Scan for the cell matching the given text and deliver its (X, Y) coordinate at center. 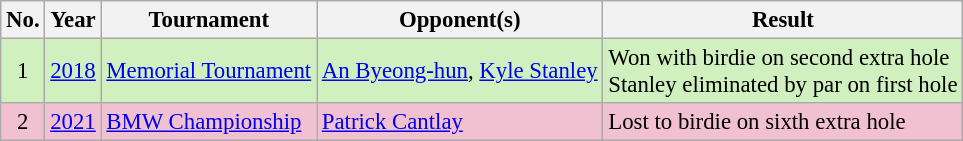
2 (23, 122)
1 (23, 72)
2021 (73, 122)
An Byeong-hun, Kyle Stanley (459, 72)
Memorial Tournament (208, 72)
No. (23, 20)
Lost to birdie on sixth extra hole (783, 122)
BMW Championship (208, 122)
Result (783, 20)
Won with birdie on second extra holeStanley eliminated by par on first hole (783, 72)
Year (73, 20)
Patrick Cantlay (459, 122)
2018 (73, 72)
Tournament (208, 20)
Opponent(s) (459, 20)
